Extract the (X, Y) coordinate from the center of the cell holding the provided text.  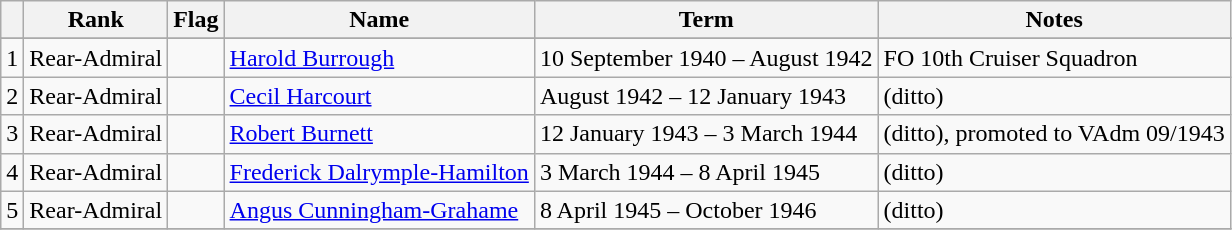
Cecil Harcourt (379, 96)
3 March 1944 – 8 April 1945 (706, 172)
Name (379, 20)
FO 10th Cruiser Squadron (1054, 58)
August 1942 – 12 January 1943 (706, 96)
Rank (96, 20)
4 (12, 172)
Angus Cunningham-Grahame (379, 210)
2 (12, 96)
Harold Burrough (379, 58)
5 (12, 210)
(ditto), promoted to VAdm 09/1943 (1054, 134)
Flag (196, 20)
10 September 1940 – August 1942 (706, 58)
12 January 1943 – 3 March 1944 (706, 134)
Notes (1054, 20)
1 (12, 58)
3 (12, 134)
Term (706, 20)
Robert Burnett (379, 134)
8 April 1945 – October 1946 (706, 210)
Frederick Dalrymple-Hamilton (379, 172)
